Pinpoint the cell where the given text exists, returning its [X, Y] midpoint coordinate. 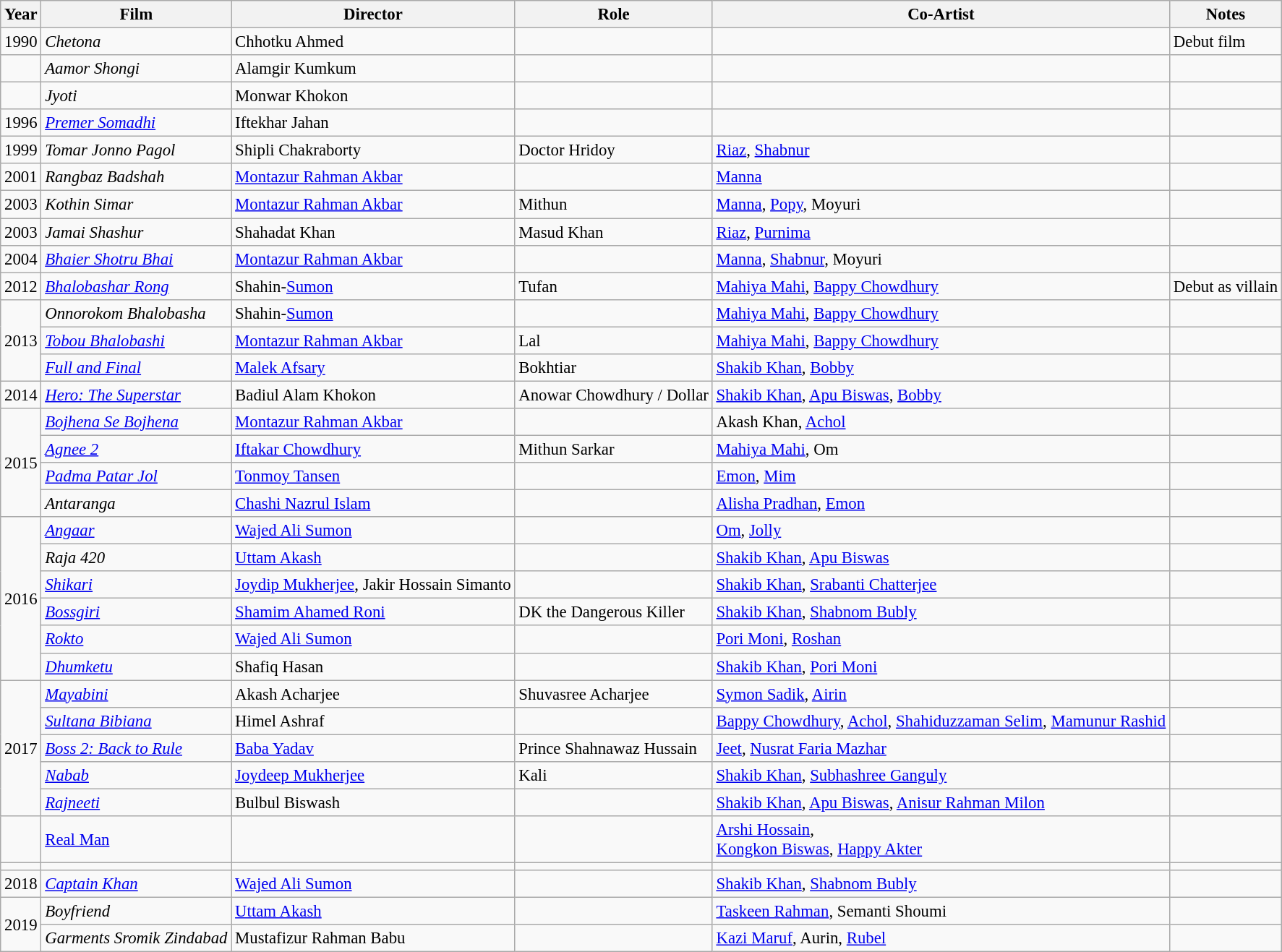
2014 [21, 395]
2012 [21, 286]
Akash Acharjee [373, 694]
Antaranga [136, 504]
Raja 420 [136, 558]
Kothin Simar [136, 205]
Manna, Popy, Moyuri [941, 205]
Shakib Khan, Srabanti Chatterjee [941, 585]
Om, Jolly [941, 531]
Shakib Khan, Pori Moni [941, 666]
Mahiya Mahi, Om [941, 449]
Garments Sromik Zindabad [136, 938]
1999 [21, 150]
Rangbaz Badshah [136, 177]
Iftekhar Jahan [373, 123]
Taskeen Rahman, Semanti Shoumi [941, 912]
2004 [21, 259]
Aamor Shongi [136, 69]
2001 [21, 177]
Shakib Khan, Apu Biswas [941, 558]
Alisha Pradhan, Emon [941, 504]
Shahadat Khan [373, 232]
Kali [613, 776]
Padma Patar Jol [136, 476]
Mithun Sarkar [613, 449]
Chashi Nazrul Islam [373, 504]
Shakib Khan, Apu Biswas, Bobby [941, 395]
Monwar Khokon [373, 96]
Riaz, Shabnur [941, 150]
Doctor Hridoy [613, 150]
Boss 2: Back to Rule [136, 748]
Shamim Ahamed Roni [373, 612]
Iftakar Chowdhury [373, 449]
Angaar [136, 531]
Malek Afsary [373, 368]
Agnee 2 [136, 449]
Himel Ashraf [373, 721]
Bappy Chowdhury, Achol, Shahiduzzaman Selim, Mamunur Rashid [941, 721]
Manna, Shabnur, Moyuri [941, 259]
Chhotku Ahmed [373, 42]
Anowar Chowdhury / Dollar [613, 395]
Bossgiri [136, 612]
Debut as villain [1226, 286]
Notes [1226, 14]
2019 [21, 925]
Shikari [136, 585]
Tufan [613, 286]
Role [613, 14]
Bhalobashar Rong [136, 286]
Film [136, 14]
Sultana Bibiana [136, 721]
Joydeep Mukherjee [373, 776]
Shipli Chakraborty [373, 150]
Bokhtiar [613, 368]
Bhaier Shotru Bhai [136, 259]
Premer Somadhi [136, 123]
Pori Moni, Roshan [941, 640]
2018 [21, 884]
Badiul Alam Khokon [373, 395]
Shafiq Hasan [373, 666]
Tobou Bhalobashi [136, 340]
Tonmoy Tansen [373, 476]
Kazi Maruf, Aurin, Rubel [941, 938]
DK the Dangerous Killer [613, 612]
Alamgir Kumkum [373, 69]
Shakib Khan, Apu Biswas, Anisur Rahman Milon [941, 802]
Joydip Mukherjee, Jakir Hossain Simanto [373, 585]
2017 [21, 748]
Director [373, 14]
Akash Khan, Achol [941, 422]
Rajneeti [136, 802]
Boyfriend [136, 912]
Year [21, 14]
Jyoti [136, 96]
Onnorokom Bhalobasha [136, 313]
2013 [21, 340]
Nabab [136, 776]
Dhumketu [136, 666]
Arshi Hossain,Kongkon Biswas, Happy Akter [941, 840]
Symon Sadik, Airin [941, 694]
Jamai Shashur [136, 232]
Bulbul Biswash [373, 802]
Real Man [136, 840]
Mithun [613, 205]
Jeet, Nusrat Faria Mazhar [941, 748]
Hero: The Superstar [136, 395]
Rokto [136, 640]
Shuvasree Acharjee [613, 694]
1996 [21, 123]
Tomar Jonno Pagol [136, 150]
Emon, Mim [941, 476]
Shakib Khan, Subhashree Ganguly [941, 776]
Manna [941, 177]
Co-Artist [941, 14]
Bojhena Se Bojhena [136, 422]
2015 [21, 463]
Captain Khan [136, 884]
Prince Shahnawaz Hussain [613, 748]
Lal [613, 340]
Riaz, Purnima [941, 232]
Masud Khan [613, 232]
Full and Final [136, 368]
Baba Yadav [373, 748]
Mustafizur Rahman Babu [373, 938]
Chetona [136, 42]
1990 [21, 42]
2016 [21, 599]
Shakib Khan, Bobby [941, 368]
Mayabini [136, 694]
Debut film [1226, 42]
